Output the (X, Y) coordinate of the center of the cell containing the given text.  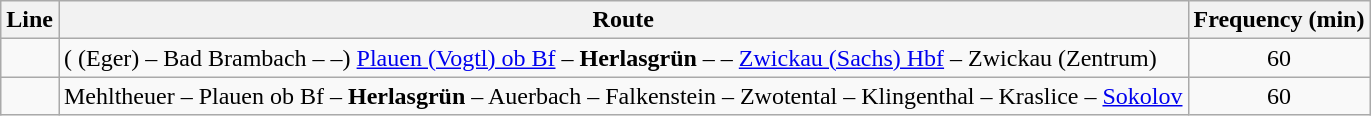
Line (30, 20)
( (Eger) – Bad Brambach – –) Plauen (Vogtl) ob Bf – Herlasgrün – – Zwickau (Sachs) Hbf – Zwickau (Zentrum) (623, 58)
Route (623, 20)
Mehltheuer – Plauen ob Bf – Herlasgrün – Auerbach – Falkenstein – Zwotental – Klingenthal – Kraslice – Sokolov (623, 96)
Frequency (min) (1279, 20)
